Return (X, Y) of the center of cell containing provided text 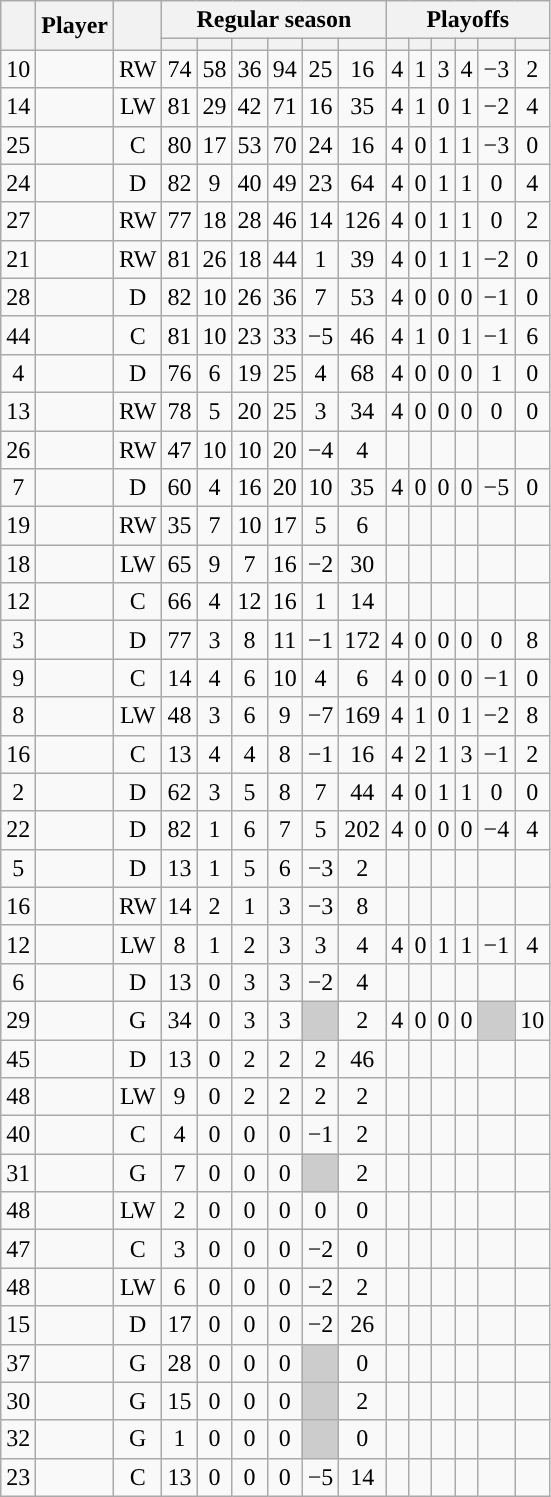
58 (214, 69)
126 (362, 221)
Player (75, 26)
49 (284, 183)
22 (18, 830)
70 (284, 145)
42 (250, 107)
76 (180, 373)
66 (180, 602)
27 (18, 221)
202 (362, 830)
169 (362, 716)
33 (284, 335)
172 (362, 640)
11 (284, 640)
65 (180, 564)
94 (284, 69)
68 (362, 373)
−7 (320, 716)
62 (180, 792)
31 (18, 1173)
78 (180, 411)
71 (284, 107)
21 (18, 259)
32 (18, 1439)
45 (18, 1059)
80 (180, 145)
39 (362, 259)
60 (180, 488)
Regular season (274, 20)
64 (362, 183)
74 (180, 69)
37 (18, 1363)
Playoffs (468, 20)
